Pinpoint the cell where the given text exists, returning its [x, y] midpoint coordinate. 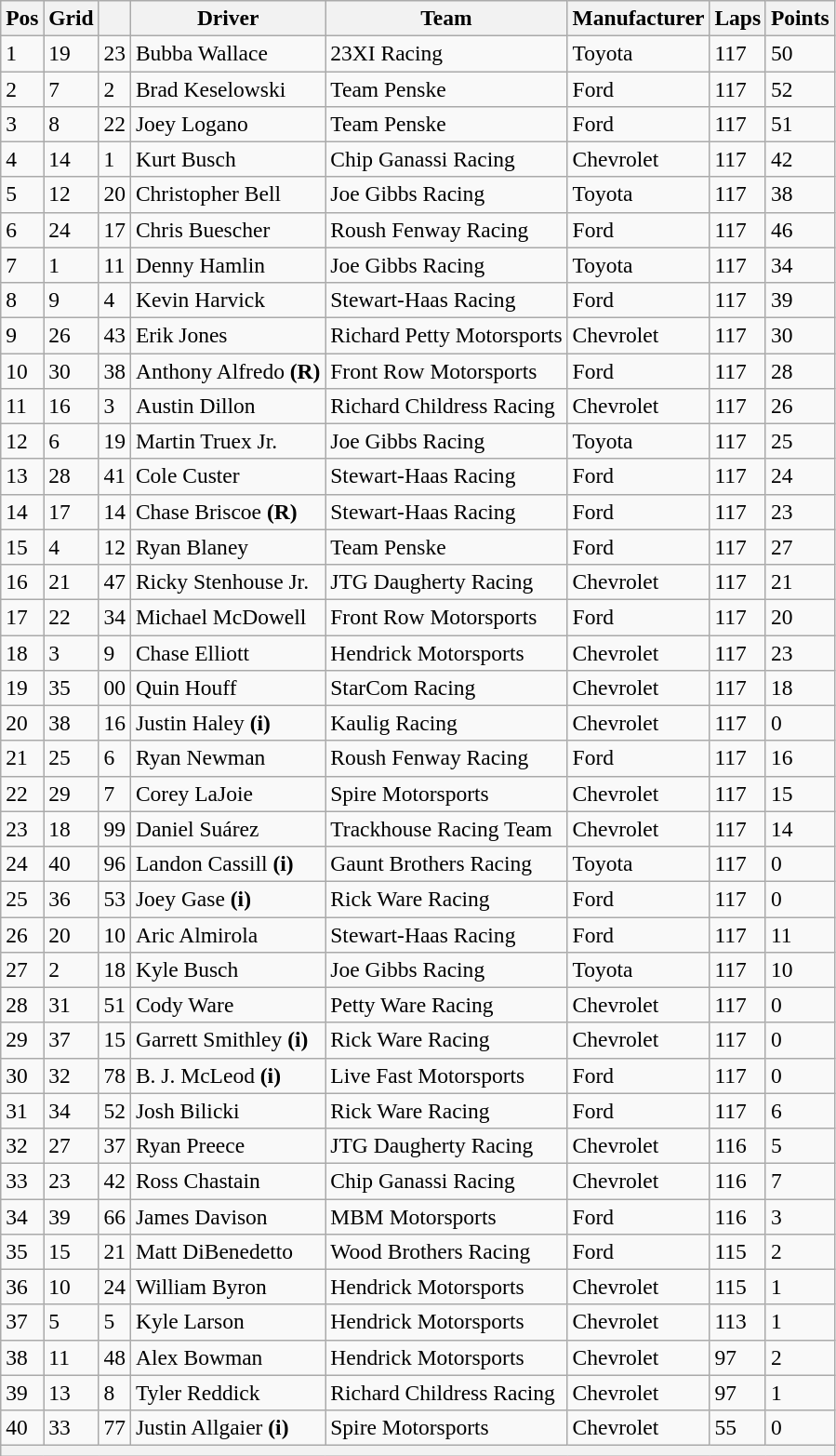
Richard Petty Motorsports [446, 335]
Denny Hamlin [227, 265]
77 [114, 1427]
Justin Haley (i) [227, 723]
Kyle Busch [227, 969]
Brad Keselowski [227, 88]
Anthony Alfredo (R) [227, 370]
99 [114, 829]
Corey LaJoie [227, 794]
Kyle Larson [227, 1322]
113 [738, 1322]
Wood Brothers Racing [446, 1251]
Michael McDowell [227, 617]
Manufacturer [638, 18]
66 [114, 1216]
Matt DiBenedetto [227, 1251]
Josh Bilicki [227, 1111]
Kurt Busch [227, 159]
StarCom Racing [446, 688]
Tyler Reddick [227, 1393]
Daniel Suárez [227, 829]
Live Fast Motorsports [446, 1075]
Chris Buescher [227, 230]
Aric Almirola [227, 934]
Bubba Wallace [227, 53]
47 [114, 581]
Chase Briscoe (R) [227, 512]
Christopher Bell [227, 194]
Ricky Stenhouse Jr. [227, 581]
Erik Jones [227, 335]
Martin Truex Jr. [227, 441]
Ryan Newman [227, 758]
Cole Custer [227, 476]
Ryan Blaney [227, 547]
Austin Dillon [227, 406]
00 [114, 688]
Grid [71, 18]
Cody Ware [227, 1005]
Ross Chastain [227, 1181]
48 [114, 1357]
41 [114, 476]
Ryan Preece [227, 1145]
James Davison [227, 1216]
46 [800, 230]
Petty Ware Racing [446, 1005]
Driver [227, 18]
Laps [738, 18]
Landon Cassill (i) [227, 863]
William Byron [227, 1287]
Pos [22, 18]
Alex Bowman [227, 1357]
23XI Racing [446, 53]
Justin Allgaier (i) [227, 1427]
Garrett Smithley (i) [227, 1040]
B. J. McLeod (i) [227, 1075]
Joey Gase (i) [227, 899]
Gaunt Brothers Racing [446, 863]
96 [114, 863]
Chase Elliott [227, 652]
Trackhouse Racing Team [446, 829]
78 [114, 1075]
Joey Logano [227, 124]
43 [114, 335]
Kevin Harvick [227, 300]
50 [800, 53]
Team [446, 18]
Kaulig Racing [446, 723]
Points [800, 18]
MBM Motorsports [446, 1216]
55 [738, 1427]
53 [114, 899]
Quin Houff [227, 688]
